Locate the cell with the specified text and output its (X, Y) center coordinate. 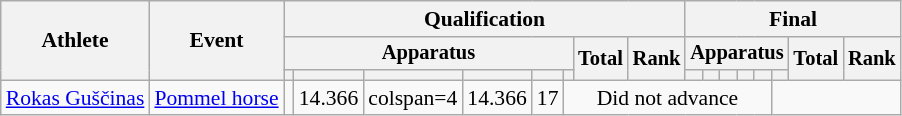
Athlete (76, 40)
Pommel horse (216, 98)
Final (792, 19)
Event (216, 40)
Rokas Guščinas (76, 98)
colspan=4 (412, 98)
17 (548, 98)
Did not advance (668, 98)
Qualification (485, 19)
